Locate the cell with the specified text and output its (x, y) center coordinate. 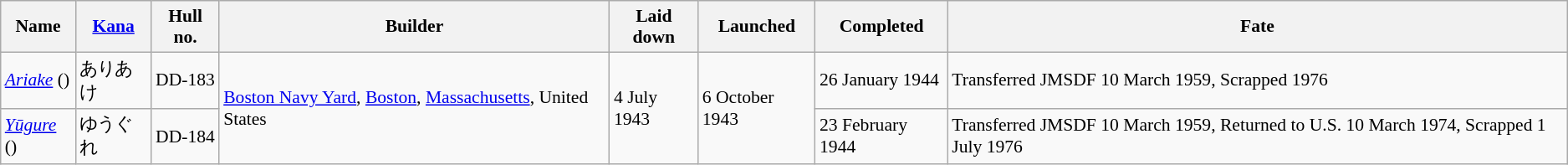
Hull no. (186, 27)
Laid down (654, 27)
Completed (881, 27)
DD-183 (186, 80)
Boston Navy Yard, Boston, Massachusetts, United States (415, 108)
26 January 1944 (881, 80)
Transferred JMSDF 10 March 1959, Returned to U.S. 10 March 1974, Scrapped 1 July 1976 (1257, 136)
23 February 1944 (881, 136)
ありあけ (114, 80)
Yūgure () (38, 136)
Kana (114, 27)
Launched (757, 27)
Name (38, 27)
4 July 1943 (654, 108)
6 October 1943 (757, 108)
Builder (415, 27)
ゆうぐれ (114, 136)
Transferred JMSDF 10 March 1959, Scrapped 1976 (1257, 80)
DD-184 (186, 136)
Ariake () (38, 80)
Fate (1257, 27)
